Pinpoint the cell where the given text exists, returning its (X, Y) midpoint coordinate. 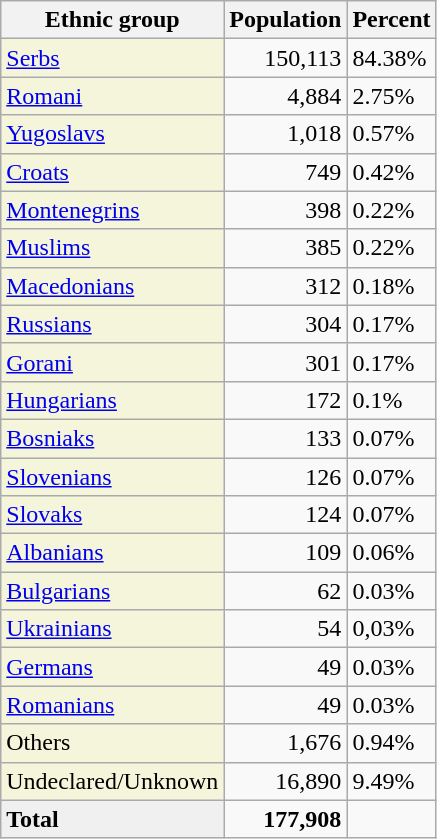
Percent (392, 20)
172 (286, 400)
1,676 (286, 743)
177,908 (286, 819)
62 (286, 591)
Slovenians (112, 477)
124 (286, 515)
Romanians (112, 705)
0.06% (392, 553)
Ethnic group (112, 20)
Bulgarians (112, 591)
Croats (112, 172)
304 (286, 324)
Total (112, 819)
109 (286, 553)
Macedonians (112, 286)
0.94% (392, 743)
126 (286, 477)
Hungarians (112, 400)
312 (286, 286)
749 (286, 172)
Montenegrins (112, 210)
Germans (112, 667)
Serbs (112, 58)
Albanians (112, 553)
Yugoslavs (112, 134)
2.75% (392, 96)
0,03% (392, 629)
54 (286, 629)
Others (112, 743)
0.57% (392, 134)
Undeclared/Unknown (112, 781)
Muslims (112, 248)
Russians (112, 324)
0.1% (392, 400)
Romani (112, 96)
4,884 (286, 96)
133 (286, 438)
398 (286, 210)
Gorani (112, 362)
150,113 (286, 58)
1,018 (286, 134)
0.42% (392, 172)
16,890 (286, 781)
84.38% (392, 58)
Slovaks (112, 515)
9.49% (392, 781)
301 (286, 362)
Bosniaks (112, 438)
Population (286, 20)
Ukrainians (112, 629)
385 (286, 248)
0.18% (392, 286)
